Scan for the cell matching the given text and deliver its [x, y] coordinate at center. 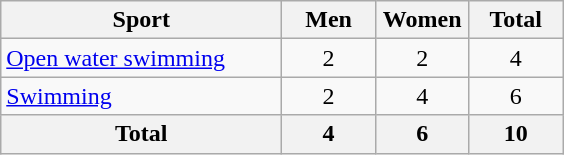
Swimming [142, 96]
Men [329, 20]
Sport [142, 20]
Open water swimming [142, 58]
Women [422, 20]
10 [516, 134]
